Find where the given text appears and provide that cell's center as [x, y] coordinate. 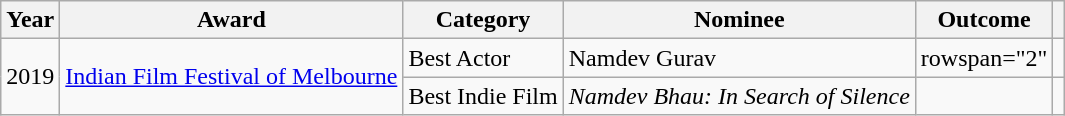
Nominee [739, 20]
Namdev Bhau: In Search of Silence [739, 96]
Indian Film Festival of Melbourne [232, 77]
Award [232, 20]
Best Actor [483, 58]
Outcome [984, 20]
Best Indie Film [483, 96]
Category [483, 20]
Namdev Gurav [739, 58]
Year [30, 20]
2019 [30, 77]
rowspan="2" [984, 58]
